Return the [X, Y] coordinate for the center point of the cell that contains the specified text.  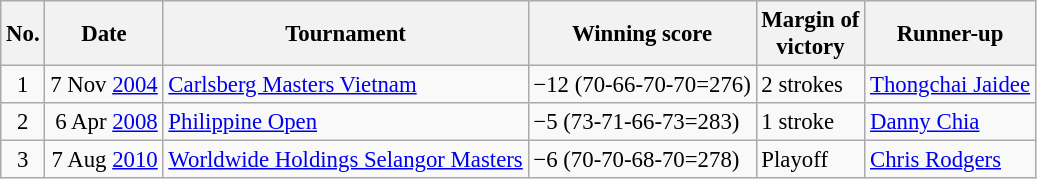
6 Apr 2008 [104, 122]
1 [23, 85]
Chris Rodgers [950, 160]
Worldwide Holdings Selangor Masters [346, 160]
Danny Chia [950, 122]
−12 (70-66-70-70=276) [642, 85]
7 Nov 2004 [104, 85]
Thongchai Jaidee [950, 85]
Runner-up [950, 34]
Tournament [346, 34]
No. [23, 34]
Margin ofvictory [810, 34]
3 [23, 160]
Winning score [642, 34]
1 stroke [810, 122]
2 [23, 122]
Playoff [810, 160]
Carlsberg Masters Vietnam [346, 85]
2 strokes [810, 85]
7 Aug 2010 [104, 160]
Philippine Open [346, 122]
−6 (70-70-68-70=278) [642, 160]
−5 (73-71-66-73=283) [642, 122]
Date [104, 34]
